Identify which cell holds the provided text, then report its (x, y) central coordinate. 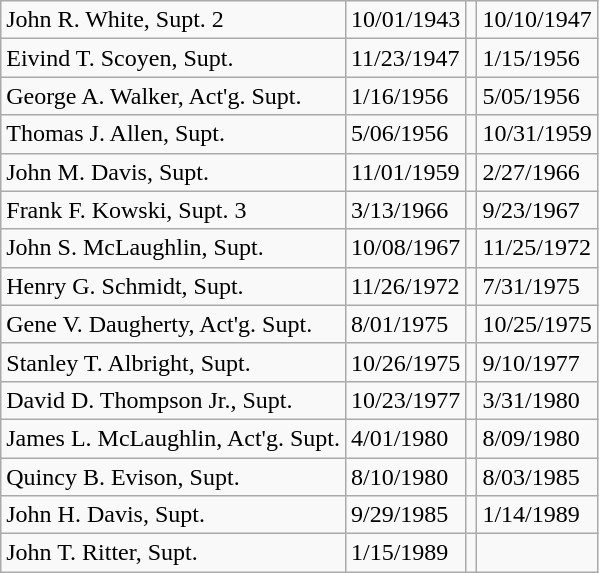
George A. Walker, Act'g. Supt. (174, 96)
Quincy B. Evison, Supt. (174, 477)
4/01/1980 (405, 438)
9/10/1977 (537, 362)
10/31/1959 (537, 134)
8/09/1980 (537, 438)
8/10/1980 (405, 477)
Stanley T. Albright, Supt. (174, 362)
1/15/1956 (537, 58)
11/26/1972 (405, 286)
9/29/1985 (405, 515)
7/31/1975 (537, 286)
John R. White, Supt. 2 (174, 20)
James L. McLaughlin, Act'g. Supt. (174, 438)
3/13/1966 (405, 210)
Thomas J. Allen, Supt. (174, 134)
10/08/1967 (405, 248)
10/10/1947 (537, 20)
David D. Thompson Jr., Supt. (174, 400)
Eivind T. Scoyen, Supt. (174, 58)
10/01/1943 (405, 20)
John S. McLaughlin, Supt. (174, 248)
John H. Davis, Supt. (174, 515)
Henry G. Schmidt, Supt. (174, 286)
John M. Davis, Supt. (174, 172)
10/26/1975 (405, 362)
10/23/1977 (405, 400)
5/05/1956 (537, 96)
11/23/1947 (405, 58)
1/14/1989 (537, 515)
Frank F. Kowski, Supt. 3 (174, 210)
Gene V. Daugherty, Act'g. Supt. (174, 324)
10/25/1975 (537, 324)
11/25/1972 (537, 248)
1/16/1956 (405, 96)
9/23/1967 (537, 210)
1/15/1989 (405, 553)
11/01/1959 (405, 172)
8/03/1985 (537, 477)
3/31/1980 (537, 400)
8/01/1975 (405, 324)
John T. Ritter, Supt. (174, 553)
5/06/1956 (405, 134)
2/27/1966 (537, 172)
